Search for the cell housing the specified text and yield its (X, Y) center coordinate. 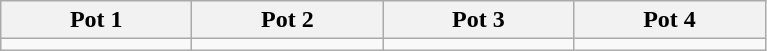
Pot 3 (478, 20)
Pot 2 (288, 20)
Pot 1 (96, 20)
Pot 4 (670, 20)
